Pinpoint the cell where the given text exists, returning its (x, y) midpoint coordinate. 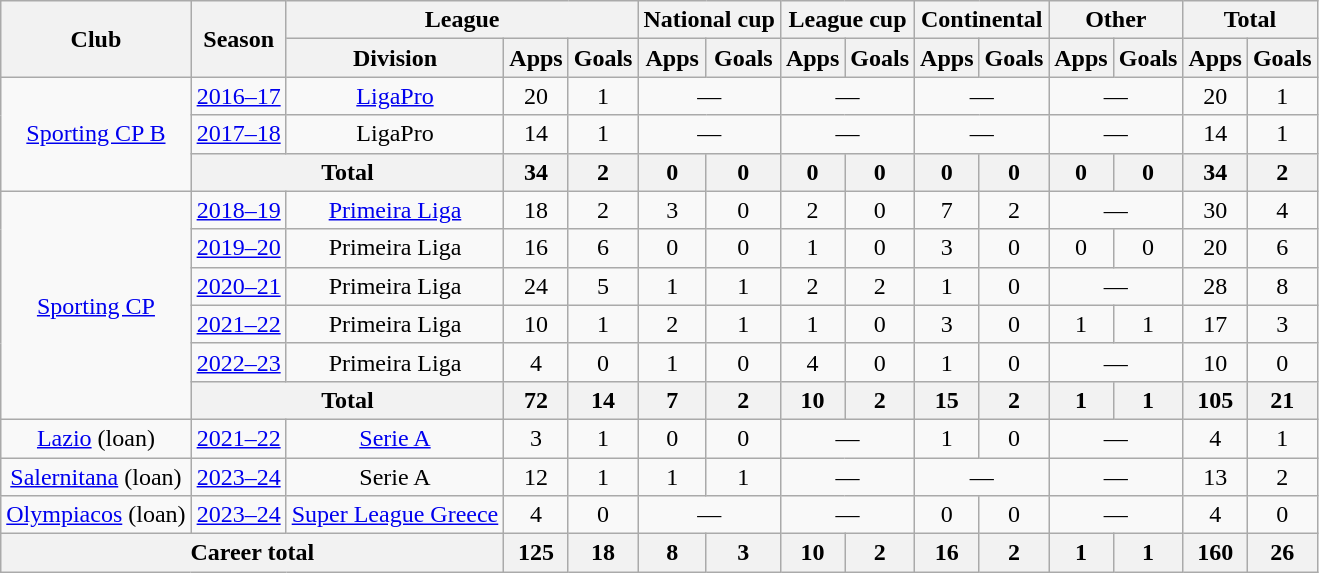
League cup (847, 20)
26 (1282, 553)
2016–17 (238, 96)
30 (1215, 210)
National cup (709, 20)
Continental (982, 20)
Division (395, 58)
Other (1116, 20)
2020–21 (238, 286)
17 (1215, 324)
2022–23 (238, 362)
105 (1215, 400)
125 (536, 553)
Sporting CP B (96, 134)
2019–20 (238, 248)
Season (238, 39)
12 (536, 477)
Salernitana (loan) (96, 477)
Sporting CP (96, 305)
Club (96, 39)
Super League Greece (395, 515)
Olympiacos (loan) (96, 515)
Lazio (loan) (96, 438)
15 (947, 400)
League (462, 20)
160 (1215, 553)
5 (603, 286)
24 (536, 286)
21 (1282, 400)
13 (1215, 477)
28 (1215, 286)
72 (536, 400)
2018–19 (238, 210)
2017–18 (238, 134)
Career total (252, 553)
